From the cell containing the given text, extract its center point as [x, y] coordinate. 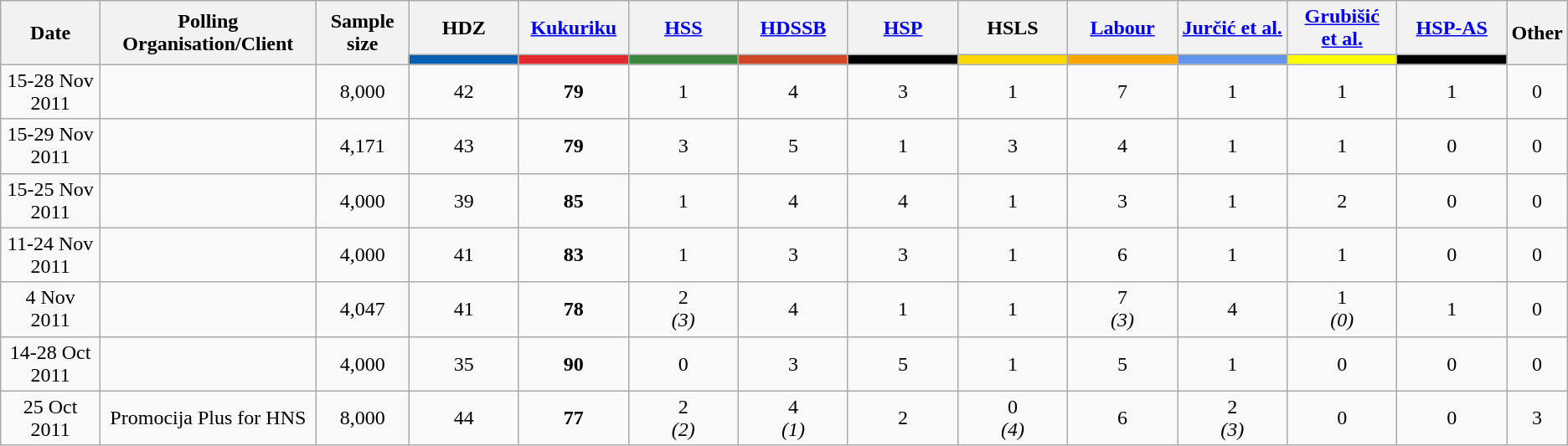
Polling Organisation/Client [208, 33]
HDSSB [792, 28]
35 [464, 363]
HDZ [464, 28]
14-28 Oct 2011 [50, 363]
15-28 Nov 2011 [50, 92]
11-24 Nov 2011 [50, 254]
Kukuriku [573, 28]
HSP [903, 28]
15-25 Nov 2011 [50, 201]
Jurčić et al. [1233, 28]
Grubišić et al. [1342, 28]
4,171 [362, 146]
Labour [1122, 28]
Promocija Plus for HNS [208, 418]
90 [573, 363]
15-29 Nov 2011 [50, 146]
Sample size [362, 33]
78 [573, 310]
44 [464, 418]
7(3) [1122, 310]
Other [1537, 33]
7 [1122, 92]
43 [464, 146]
85 [573, 201]
25 Oct 2011 [50, 418]
4,047 [362, 310]
0(4) [1014, 418]
42 [464, 92]
HSLS [1014, 28]
77 [573, 418]
2(2) [683, 418]
39 [464, 201]
83 [573, 254]
HSS [683, 28]
4 Nov 2011 [50, 310]
HSP-AS [1452, 28]
1(0) [1342, 310]
4(1) [792, 418]
Date [50, 33]
